Pinpoint the cell where the given text exists, returning its (x, y) midpoint coordinate. 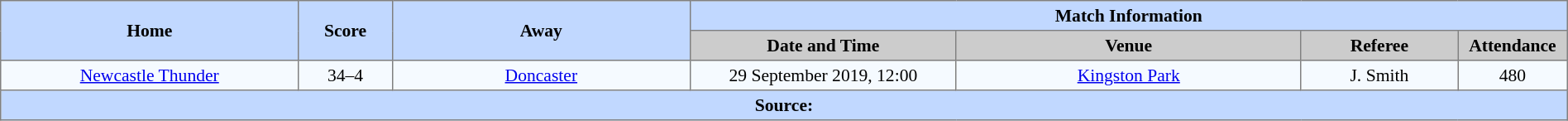
Referee (1379, 46)
Venue (1128, 46)
Date and Time (823, 46)
Kingston Park (1128, 75)
Newcastle Thunder (150, 75)
Score (346, 31)
Doncaster (541, 75)
Source: (784, 105)
J. Smith (1379, 75)
34–4 (346, 75)
Away (541, 31)
29 September 2019, 12:00 (823, 75)
Attendance (1513, 46)
Home (150, 31)
Match Information (1128, 16)
480 (1513, 75)
